Provide the (X, Y) coordinate of the cell's center where the given text is located.  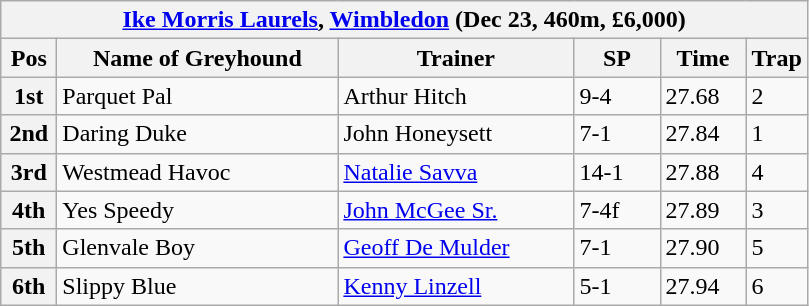
Arthur Hitch (456, 96)
27.90 (703, 248)
7-4f (617, 210)
4 (776, 172)
Slippy Blue (198, 286)
Name of Greyhound (198, 58)
Yes Speedy (198, 210)
SP (617, 58)
5-1 (617, 286)
Ike Morris Laurels, Wimbledon (Dec 23, 460m, £6,000) (404, 20)
27.68 (703, 96)
3rd (29, 172)
3 (776, 210)
5 (776, 248)
Trap (776, 58)
2nd (29, 134)
Kenny Linzell (456, 286)
Daring Duke (198, 134)
27.84 (703, 134)
1st (29, 96)
6 (776, 286)
Natalie Savva (456, 172)
9-4 (617, 96)
1 (776, 134)
Trainer (456, 58)
Glenvale Boy (198, 248)
John Honeysett (456, 134)
John McGee Sr. (456, 210)
5th (29, 248)
27.88 (703, 172)
27.89 (703, 210)
Westmead Havoc (198, 172)
Parquet Pal (198, 96)
27.94 (703, 286)
6th (29, 286)
Time (703, 58)
14-1 (617, 172)
2 (776, 96)
Geoff De Mulder (456, 248)
4th (29, 210)
Pos (29, 58)
